Return [X, Y] of the center of cell containing provided text 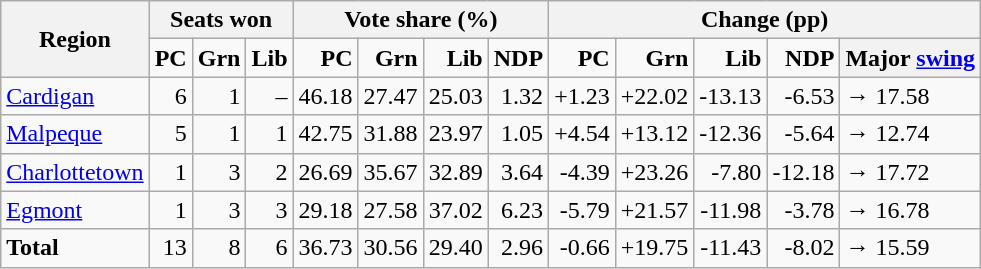
31.88 [390, 134]
+1.23 [582, 96]
-7.80 [730, 172]
Seats won [221, 20]
26.69 [326, 172]
-4.39 [582, 172]
-0.66 [582, 248]
23.97 [456, 134]
+21.57 [654, 210]
-12.36 [730, 134]
+19.75 [654, 248]
→ 17.58 [910, 96]
-5.79 [582, 210]
27.47 [390, 96]
5 [170, 134]
6.23 [518, 210]
36.73 [326, 248]
+13.12 [654, 134]
-12.18 [804, 172]
-11.43 [730, 248]
-3.78 [804, 210]
30.56 [390, 248]
Cardigan [75, 96]
1.05 [518, 134]
+22.02 [654, 96]
27.58 [390, 210]
2.96 [518, 248]
Major swing [910, 58]
-5.64 [804, 134]
→ 16.78 [910, 210]
Region [75, 39]
2 [270, 172]
+4.54 [582, 134]
-11.98 [730, 210]
37.02 [456, 210]
29.40 [456, 248]
– [270, 96]
35.67 [390, 172]
Change (pp) [765, 20]
46.18 [326, 96]
-8.02 [804, 248]
42.75 [326, 134]
13 [170, 248]
Total [75, 248]
3.64 [518, 172]
25.03 [456, 96]
32.89 [456, 172]
Malpeque [75, 134]
29.18 [326, 210]
1.32 [518, 96]
Egmont [75, 210]
→ 17.72 [910, 172]
-13.13 [730, 96]
+23.26 [654, 172]
-6.53 [804, 96]
→ 12.74 [910, 134]
8 [219, 248]
Vote share (%) [421, 20]
Charlottetown [75, 172]
→ 15.59 [910, 248]
